Locate the cell with the specified text and output its [X, Y] center coordinate. 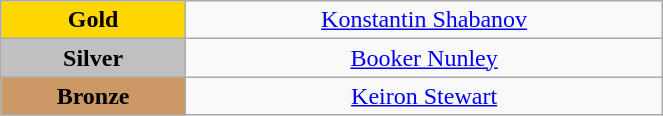
Gold [94, 20]
Konstantin Shabanov [424, 20]
Silver [94, 58]
Booker Nunley [424, 58]
Keiron Stewart [424, 96]
Bronze [94, 96]
